Pinpoint the cell where the given text exists, returning its [x, y] midpoint coordinate. 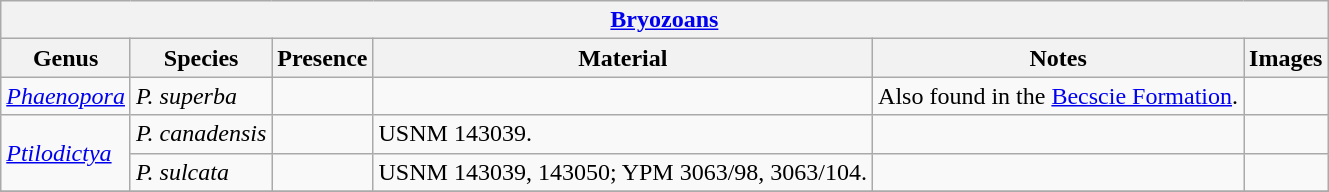
P. superba [200, 96]
Presence [322, 58]
Notes [1058, 58]
Ptilodictya [66, 153]
USNM 143039, 143050; YPM 3063/98, 3063/104. [623, 172]
P. sulcata [200, 172]
Images [1286, 58]
Phaenopora [66, 96]
Bryozoans [664, 20]
P. canadensis [200, 134]
Also found in the Becscie Formation. [1058, 96]
USNM 143039. [623, 134]
Material [623, 58]
Genus [66, 58]
Species [200, 58]
